Return [X, Y] of the center of cell containing provided text 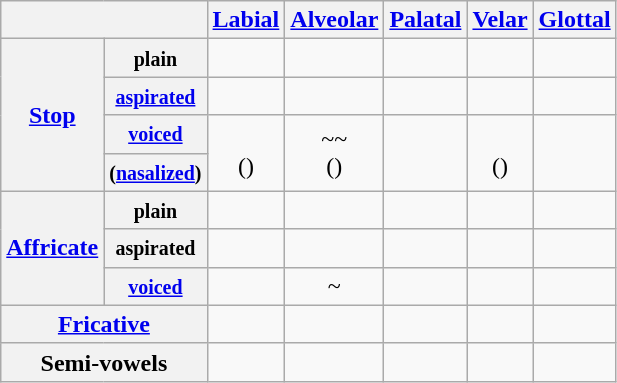
Glottal [574, 20]
Velar [500, 20]
~~() [334, 153]
Affricate [52, 248]
Semi-vowels [104, 362]
~ [334, 286]
Fricative [104, 324]
(nasalized) [156, 172]
Stop [52, 115]
Alveolar [334, 20]
Palatal [426, 20]
Labial [246, 20]
